For the text-containing cell, return its midpoint in [X, Y] coordinate format. 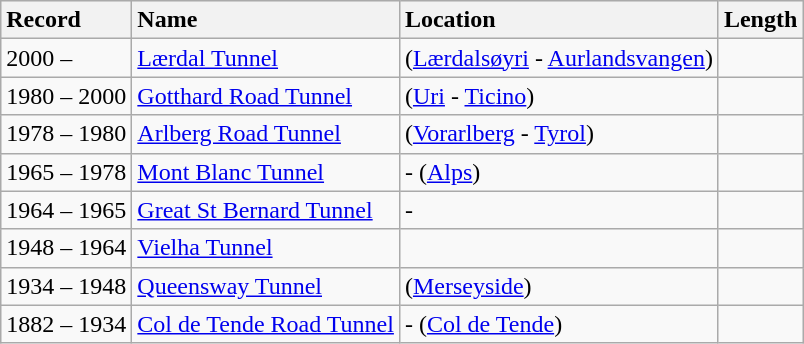
1882 – 1934 [66, 324]
(Lærdalsøyri - Aurlandsvangen) [558, 58]
Col de Tende Road Tunnel [266, 324]
Location [558, 20]
- (Col de Tende) [558, 324]
Name [266, 20]
2000 – [66, 58]
Vielha Tunnel [266, 248]
Record [66, 20]
Mont Blanc Tunnel [266, 172]
1964 – 1965 [66, 210]
Queensway Tunnel [266, 286]
- (Alps) [558, 172]
Length [760, 20]
1965 – 1978 [66, 172]
Lærdal Tunnel [266, 58]
(Vorarlberg - Tyrol) [558, 134]
(Merseyside) [558, 286]
1934 – 1948 [66, 286]
(Uri - Ticino) [558, 96]
Gotthard Road Tunnel [266, 96]
Arlberg Road Tunnel [266, 134]
1980 – 2000 [66, 96]
Great St Bernard Tunnel [266, 210]
1948 – 1964 [66, 248]
- [558, 210]
1978 – 1980 [66, 134]
